Extract the (X, Y) coordinate from the center of the cell holding the provided text.  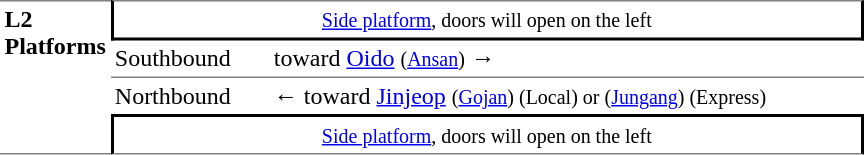
Northbound (190, 95)
L2Platforms (55, 77)
← toward Jinjeop (Gojan) (Local) or (Jungang) (Express) (566, 95)
toward Oido (Ansan) → (566, 58)
Southbound (190, 58)
